Scan for the cell matching the given text and deliver its (X, Y) coordinate at center. 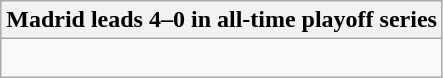
Madrid leads 4–0 in all-time playoff series (222, 20)
